Find where the given text appears and provide that cell's center as [x, y] coordinate. 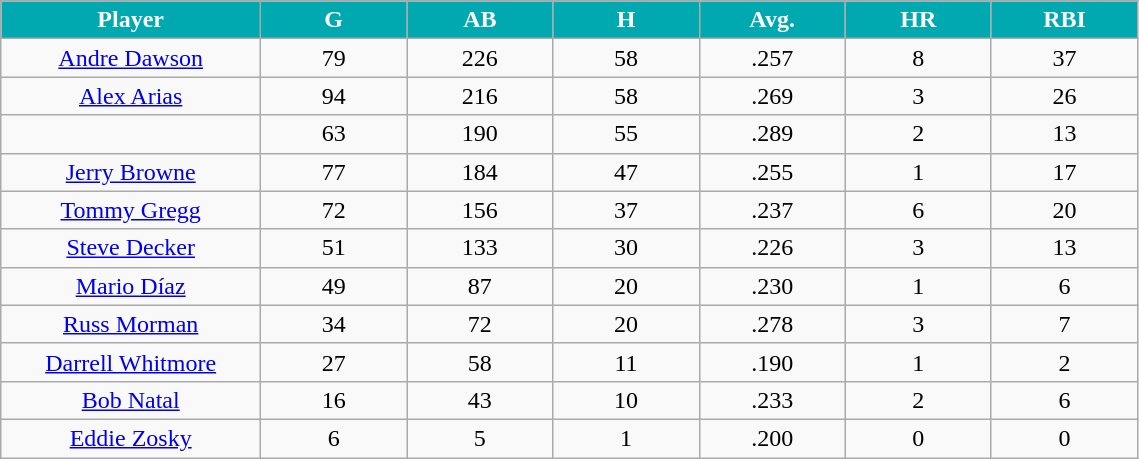
27 [334, 362]
H [626, 20]
77 [334, 172]
133 [480, 248]
5 [480, 438]
.278 [772, 324]
47 [626, 172]
Bob Natal [131, 400]
79 [334, 58]
190 [480, 134]
.190 [772, 362]
Russ Morman [131, 324]
34 [334, 324]
.289 [772, 134]
Alex Arias [131, 96]
HR [918, 20]
Andre Dawson [131, 58]
11 [626, 362]
Player [131, 20]
.230 [772, 286]
.200 [772, 438]
87 [480, 286]
16 [334, 400]
.257 [772, 58]
7 [1064, 324]
94 [334, 96]
51 [334, 248]
63 [334, 134]
156 [480, 210]
55 [626, 134]
184 [480, 172]
Darrell Whitmore [131, 362]
226 [480, 58]
.226 [772, 248]
17 [1064, 172]
26 [1064, 96]
Steve Decker [131, 248]
8 [918, 58]
Eddie Zosky [131, 438]
49 [334, 286]
G [334, 20]
Jerry Browne [131, 172]
.233 [772, 400]
Avg. [772, 20]
Tommy Gregg [131, 210]
30 [626, 248]
43 [480, 400]
AB [480, 20]
RBI [1064, 20]
216 [480, 96]
10 [626, 400]
Mario Díaz [131, 286]
.255 [772, 172]
.237 [772, 210]
.269 [772, 96]
